Determine the (x, y) coordinate at the center of the cell enclosing the given text.  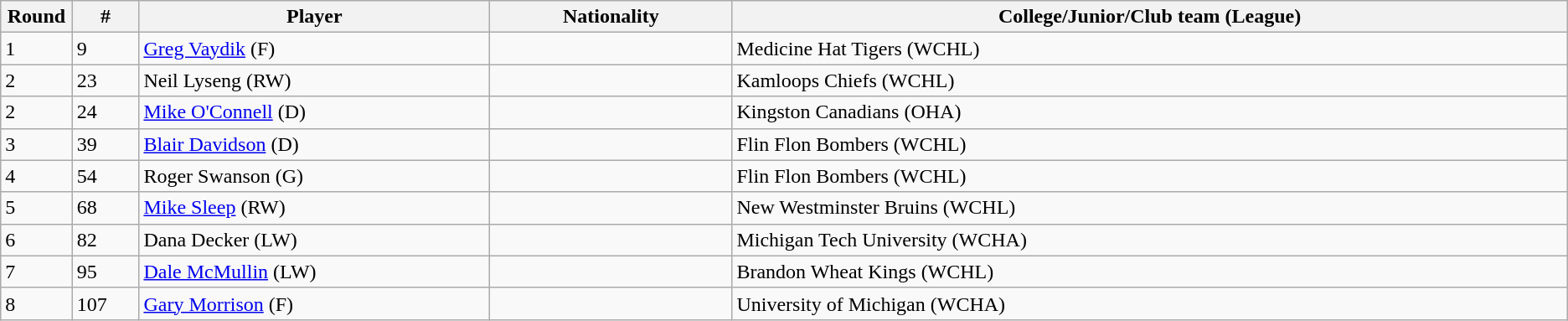
Roger Swanson (G) (315, 176)
23 (106, 80)
24 (106, 112)
68 (106, 208)
1 (37, 49)
# (106, 17)
Mike Sleep (RW) (315, 208)
Greg Vaydik (F) (315, 49)
New Westminster Bruins (WCHL) (1149, 208)
Round (37, 17)
8 (37, 303)
Kingston Canadians (OHA) (1149, 112)
Dale McMullin (LW) (315, 272)
Michigan Tech University (WCHA) (1149, 240)
4 (37, 176)
54 (106, 176)
9 (106, 49)
39 (106, 144)
University of Michigan (WCHA) (1149, 303)
Gary Morrison (F) (315, 303)
Blair Davidson (D) (315, 144)
7 (37, 272)
Neil Lyseng (RW) (315, 80)
Dana Decker (LW) (315, 240)
5 (37, 208)
82 (106, 240)
Mike O'Connell (D) (315, 112)
Player (315, 17)
3 (37, 144)
6 (37, 240)
Nationality (611, 17)
107 (106, 303)
Brandon Wheat Kings (WCHL) (1149, 272)
95 (106, 272)
Kamloops Chiefs (WCHL) (1149, 80)
Medicine Hat Tigers (WCHL) (1149, 49)
College/Junior/Club team (League) (1149, 17)
